Detect which cell encompasses the target text, then output its [x, y] center coordinate. 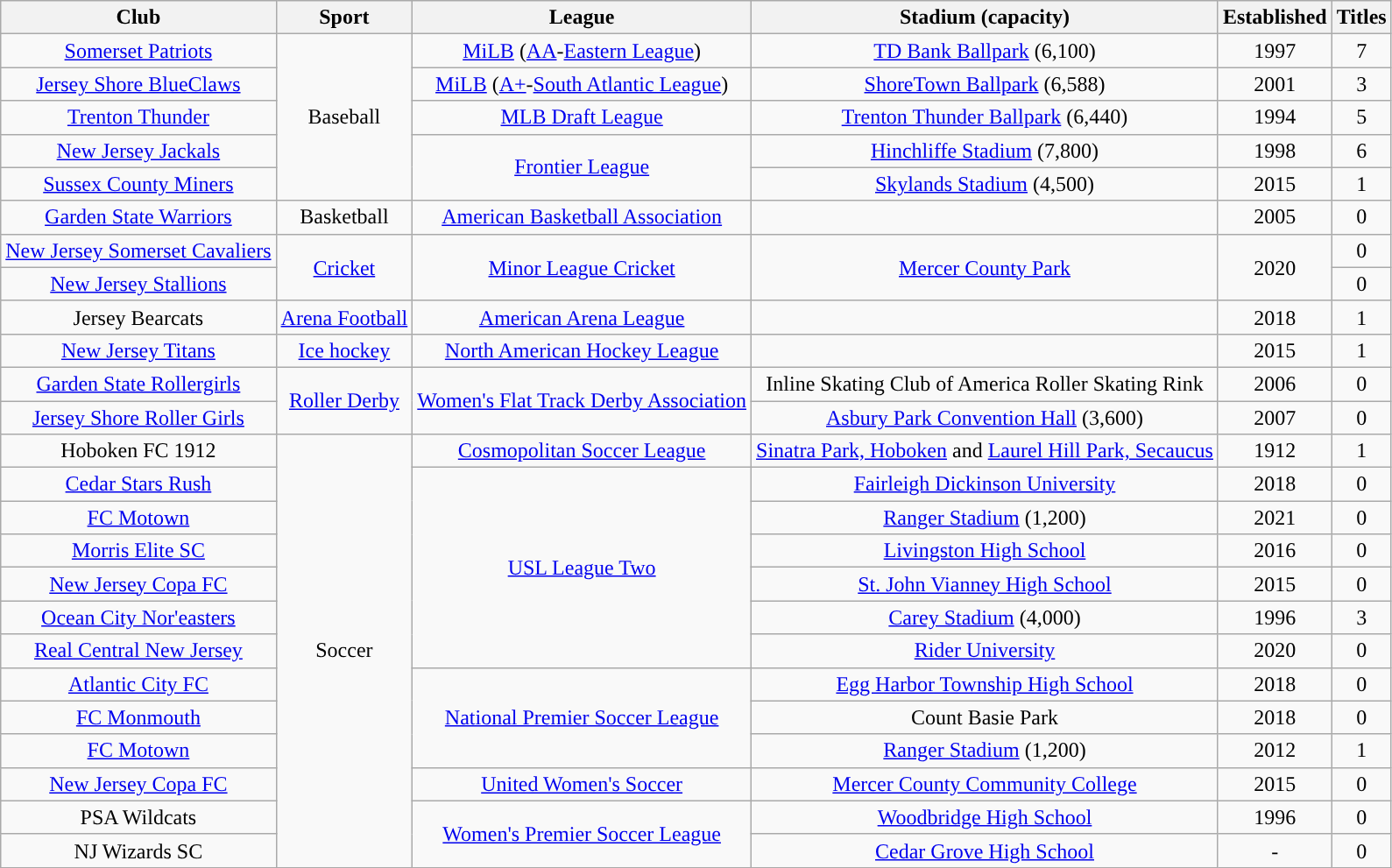
Cosmopolitan Soccer League [582, 451]
Roller Derby [344, 400]
Count Basie Park [985, 717]
USL League Two [582, 568]
Somerset Patriots [138, 51]
TD Bank Ballpark (6,100) [985, 51]
2007 [1275, 418]
1997 [1275, 51]
Atlantic City FC [138, 684]
Baseball [344, 117]
Sussex County Miners [138, 184]
American Arena League [582, 317]
2021 [1275, 518]
Livingston High School [985, 551]
NJ Wizards SC [138, 850]
2006 [1275, 384]
Sport [344, 18]
Egg Harbor Township High School [985, 684]
Jersey Bearcats [138, 317]
7 [1361, 51]
2001 [1275, 84]
FC Monmouth [138, 717]
Hinchliffe Stadium (7,800) [985, 151]
Cedar Grove High School [985, 850]
Morris Elite SC [138, 551]
Women's Flat Track Derby Association [582, 400]
PSA Wildcats [138, 817]
New Jersey Titans [138, 350]
New Jersey Somerset Cavaliers [138, 251]
Jersey Shore BlueClaws [138, 84]
Mercer County Community College [985, 784]
Inline Skating Club of America Roller Skating Rink [985, 384]
Cedar Stars Rush [138, 484]
Cricket [344, 267]
American Basketball Association [582, 217]
League [582, 18]
2012 [1275, 751]
Real Central New Jersey [138, 651]
Hoboken FC 1912 [138, 451]
Arena Football [344, 317]
Frontier League [582, 167]
Skylands Stadium (4,500) [985, 184]
Trenton Thunder [138, 117]
2005 [1275, 217]
MiLB (A+-South Atlantic League) [582, 84]
5 [1361, 117]
Garden State Rollergirls [138, 384]
Established [1275, 18]
MiLB (AA-Eastern League) [582, 51]
Fairleigh Dickinson University [985, 484]
ShoreTown Ballpark (6,588) [985, 84]
Garden State Warriors [138, 217]
North American Hockey League [582, 350]
Asbury Park Convention Hall (3,600) [985, 418]
New Jersey Jackals [138, 151]
Rider University [985, 651]
1912 [1275, 451]
Club [138, 18]
New Jersey Stallions [138, 284]
1994 [1275, 117]
United Women's Soccer [582, 784]
Titles [1361, 18]
Ice hockey [344, 350]
Women's Premier Soccer League [582, 834]
- [1275, 850]
National Premier Soccer League [582, 717]
Jersey Shore Roller Girls [138, 418]
Mercer County Park [985, 267]
Soccer [344, 652]
Ocean City Nor'easters [138, 617]
6 [1361, 151]
Woodbridge High School [985, 817]
Minor League Cricket [582, 267]
Sinatra Park, Hoboken and Laurel Hill Park, Secaucus [985, 451]
2016 [1275, 551]
Trenton Thunder Ballpark (6,440) [985, 117]
MLB Draft League [582, 117]
St. John Vianney High School [985, 584]
1998 [1275, 151]
Stadium (capacity) [985, 18]
Carey Stadium (4,000) [985, 617]
Basketball [344, 217]
